Identify which cell holds the provided text, then report its [x, y] central coordinate. 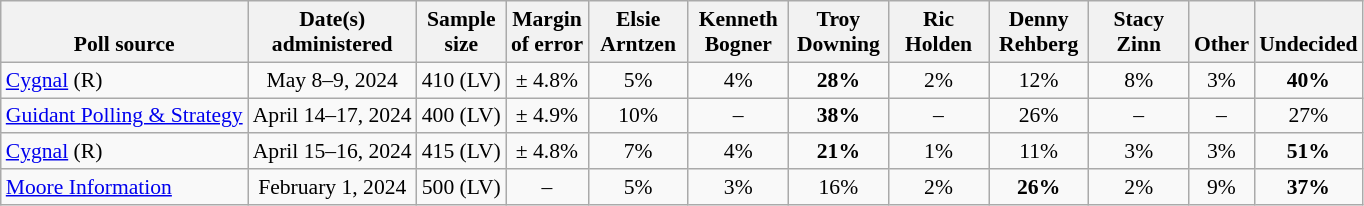
Other [1222, 32]
10% [638, 116]
Undecided [1308, 32]
415 (LV) [462, 152]
RicHolden [938, 32]
TroyDowning [838, 32]
StacyZinn [1139, 32]
51% [1308, 152]
11% [1039, 152]
February 1, 2024 [332, 187]
Marginof error [547, 32]
KennethBogner [738, 32]
21% [838, 152]
ElsieArntzen [638, 32]
37% [1308, 187]
500 (LV) [462, 187]
400 (LV) [462, 116]
27% [1308, 116]
7% [638, 152]
40% [1308, 80]
DennyRehberg [1039, 32]
410 (LV) [462, 80]
9% [1222, 187]
Poll source [124, 32]
Guidant Polling & Strategy [124, 116]
Moore Information [124, 187]
Samplesize [462, 32]
12% [1039, 80]
38% [838, 116]
Date(s)administered [332, 32]
May 8–9, 2024 [332, 80]
± 4.9% [547, 116]
April 15–16, 2024 [332, 152]
8% [1139, 80]
28% [838, 80]
16% [838, 187]
April 14–17, 2024 [332, 116]
1% [938, 152]
